Pinpoint the cell where the given text exists, returning its [x, y] midpoint coordinate. 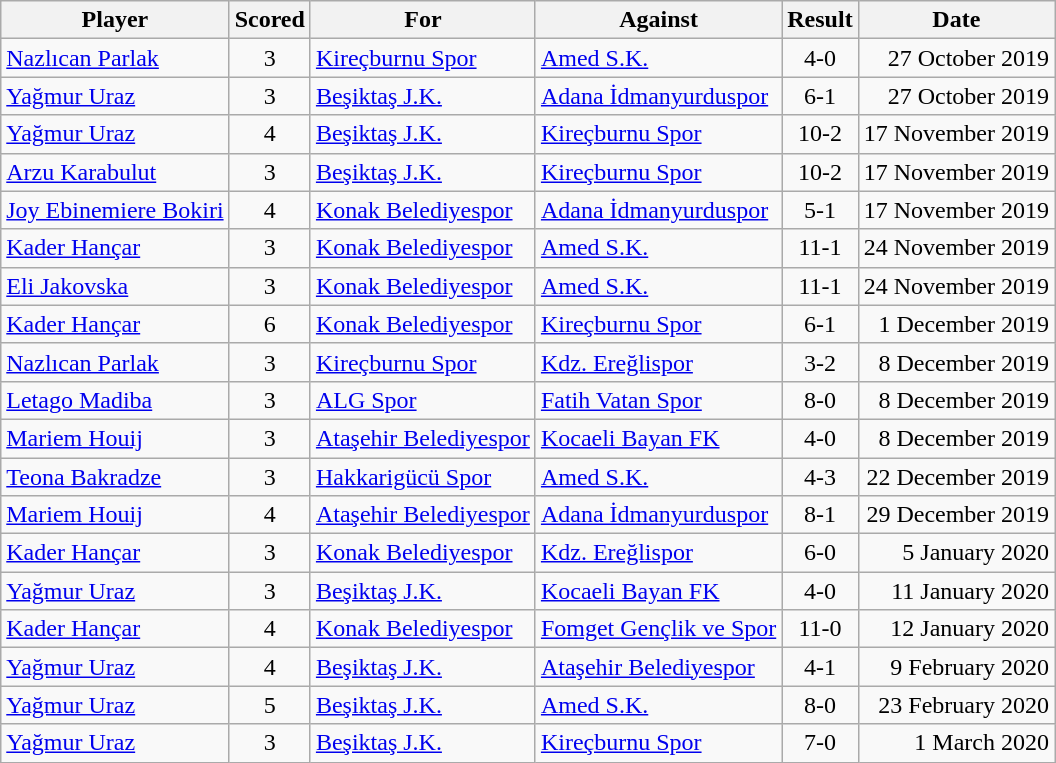
Fomget Gençlik ve Spor [658, 629]
Result [820, 20]
Against [658, 20]
8-1 [820, 515]
5 January 2020 [956, 553]
Arzu Karabulut [115, 172]
Fatih Vatan Spor [658, 400]
1 March 2020 [956, 743]
6-0 [820, 553]
For [422, 20]
3-2 [820, 362]
22 December 2019 [956, 477]
Eli Jakovska [115, 286]
5-1 [820, 210]
1 December 2019 [956, 324]
7-0 [820, 743]
11-0 [820, 629]
23 February 2020 [956, 705]
Player [115, 20]
Date [956, 20]
Joy Ebinemiere Bokiri [115, 210]
4-1 [820, 667]
Hakkarigücü Spor [422, 477]
Teona Bakradze [115, 477]
11 January 2020 [956, 591]
29 December 2019 [956, 515]
6 [270, 324]
4-3 [820, 477]
9 February 2020 [956, 667]
Letago Madiba [115, 400]
12 January 2020 [956, 629]
Scored [270, 20]
5 [270, 705]
ALG Spor [422, 400]
